Identify which cell holds the provided text, then report its [X, Y] central coordinate. 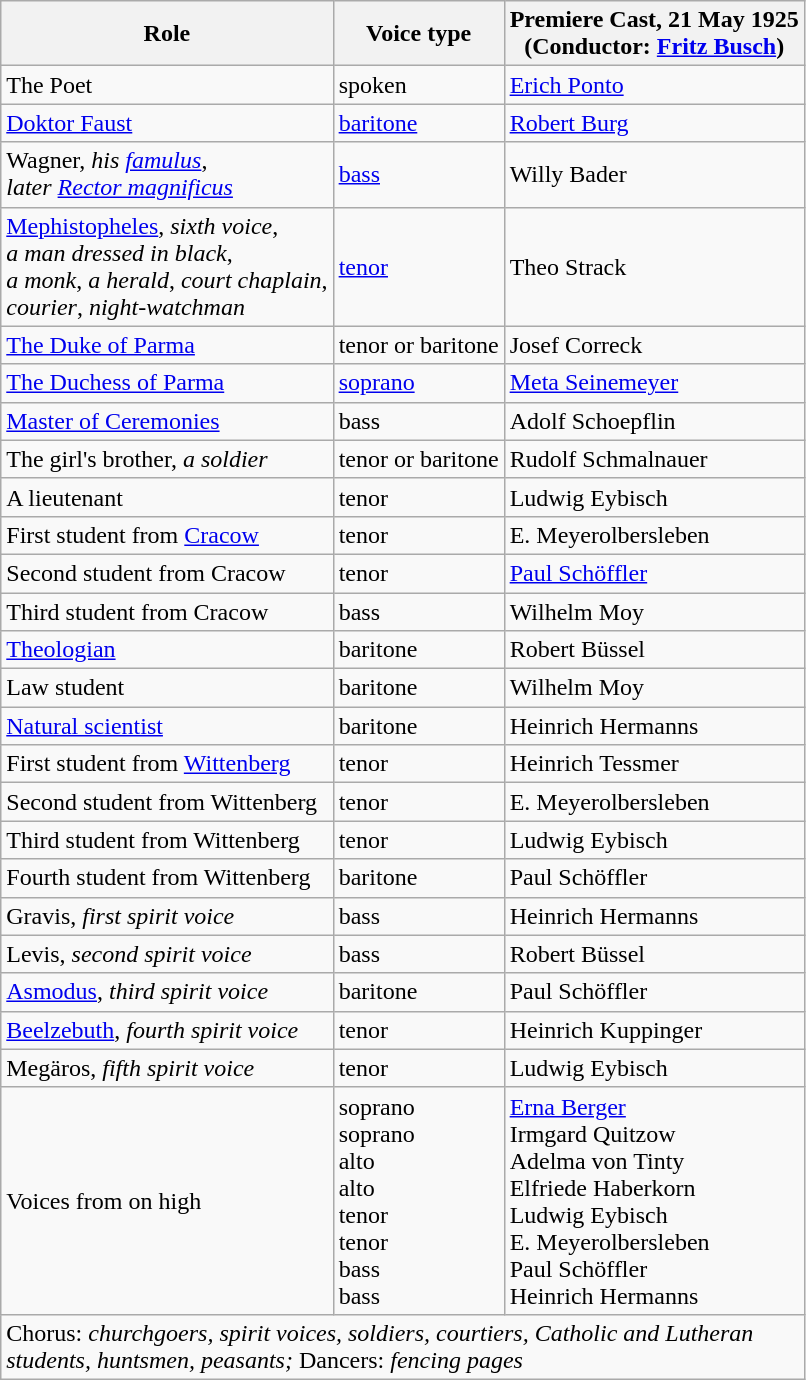
Adolf Schoepflin [654, 421]
sopranosopranoaltoaltotenortenorbassbass [418, 1200]
spoken [418, 85]
Beelzebuth, fourth spirit voice [167, 1030]
A lieutenant [167, 497]
Fourth student from Wittenberg [167, 878]
Levis, second spirit voice [167, 954]
Theo Strack [654, 266]
Chorus: churchgoers, spirit voices, soldiers, courtiers, Catholic and Lutheran students, huntsmen, peasants; Dancers: fencing pages [402, 1346]
Heinrich Tessmer [654, 764]
Third student from Wittenberg [167, 840]
First student from Cracow [167, 535]
Law student [167, 688]
Megäros, fifth spirit voice [167, 1068]
Gravis, first spirit voice [167, 916]
Voices from on high [167, 1200]
Meta Seinemeyer [654, 383]
Master of Ceremonies [167, 421]
Doktor Faust [167, 123]
Heinrich Kuppinger [654, 1030]
First student from Wittenberg [167, 764]
Willy Bader [654, 174]
The Poet [167, 85]
The Duchess of Parma [167, 383]
Second student from Wittenberg [167, 802]
Rudolf Schmalnauer [654, 459]
Third student from Cracow [167, 611]
Voice type [418, 34]
The girl's brother, a soldier [167, 459]
soprano [418, 383]
Wagner, his famulus,later Rector magnificus [167, 174]
Natural scientist [167, 726]
Robert Burg [654, 123]
Mephistopheles, sixth voice,a man dressed in black, a monk, a herald, court chaplain,courier, night-watchman [167, 266]
Premiere Cast, 21 May 1925(Conductor: Fritz Busch) [654, 34]
Role [167, 34]
Asmodus, third spirit voice [167, 992]
Erich Ponto [654, 85]
Erna BergerIrmgard QuitzowAdelma von TintyElfriede HaberkornLudwig EybischE. MeyerolberslebenPaul SchöfflerHeinrich Hermanns [654, 1200]
Josef Correck [654, 345]
Second student from Cracow [167, 573]
Theologian [167, 650]
The Duke of Parma [167, 345]
